Output the (x, y) coordinate of the center of the cell containing the given text.  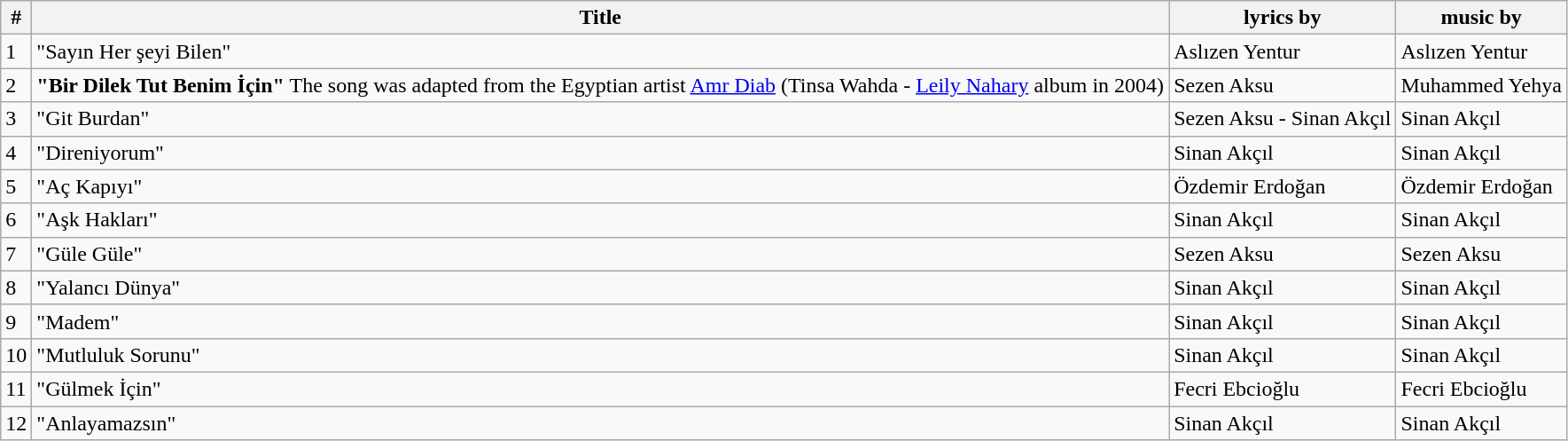
4 (16, 153)
"Aç Kapıyı" (601, 186)
Muhammed Yehya (1481, 85)
"Mutluluk Sorunu" (601, 355)
Sezen Aksu - Sinan Akçıl (1283, 119)
3 (16, 119)
music by (1481, 18)
# (16, 18)
"Gülmek İçin" (601, 389)
"Anlayamazsın" (601, 423)
"Yalancı Dünya" (601, 287)
2 (16, 85)
"Aşk Hakları" (601, 220)
"Bir Dilek Tut Benim İçin" The song was adapted from the Egyptian artist Amr Diab (Tinsa Wahda - Leily Nahary album in 2004) (601, 85)
"Madem" (601, 321)
10 (16, 355)
5 (16, 186)
lyrics by (1283, 18)
1 (16, 51)
9 (16, 321)
Title (601, 18)
7 (16, 254)
8 (16, 287)
"Direniyorum" (601, 153)
"Sayın Her şeyi Bilen" (601, 51)
"Git Burdan" (601, 119)
11 (16, 389)
6 (16, 220)
12 (16, 423)
"Güle Güle" (601, 254)
